Extract the [X, Y] coordinate from the center of the cell holding the provided text.  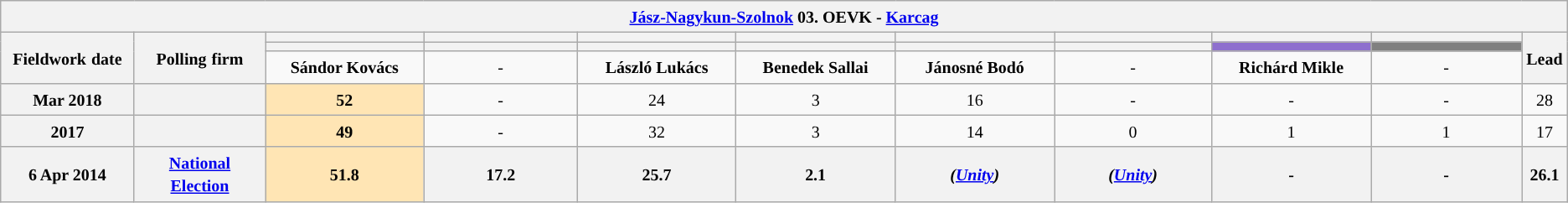
17.2 [501, 174]
24 [657, 99]
National Election [199, 174]
51.8 [345, 174]
26.1 [1545, 174]
Jánosné Bodó [975, 67]
Sándor Kovács [345, 67]
0 [1133, 131]
Benedek Sallai [815, 67]
László Lukács [657, 67]
Polling firm [199, 58]
2017 [67, 131]
25.7 [657, 174]
52 [345, 99]
49 [345, 131]
2.1 [815, 174]
Jász-Nagykun-Szolnok 03. OEVK - Karcag [784, 17]
14 [975, 131]
Fieldwork date [67, 58]
Richárd Mikle [1292, 67]
6 Apr 2014 [67, 174]
Lead [1545, 58]
28 [1545, 99]
17 [1545, 131]
16 [975, 99]
Mar 2018 [67, 99]
32 [657, 131]
